Pinpoint the cell where the given text exists, returning its [x, y] midpoint coordinate. 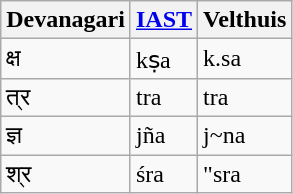
j~na [245, 135]
Velthuis [245, 20]
त्र [66, 97]
IAST [164, 20]
śra [164, 173]
"sra [245, 173]
क्ष [66, 59]
Devanagari [66, 20]
kṣa [164, 59]
k.sa [245, 59]
ज्ञ [66, 135]
श्र [66, 173]
jña [164, 135]
